For the text-containing cell, return its midpoint in [X, Y] coordinate format. 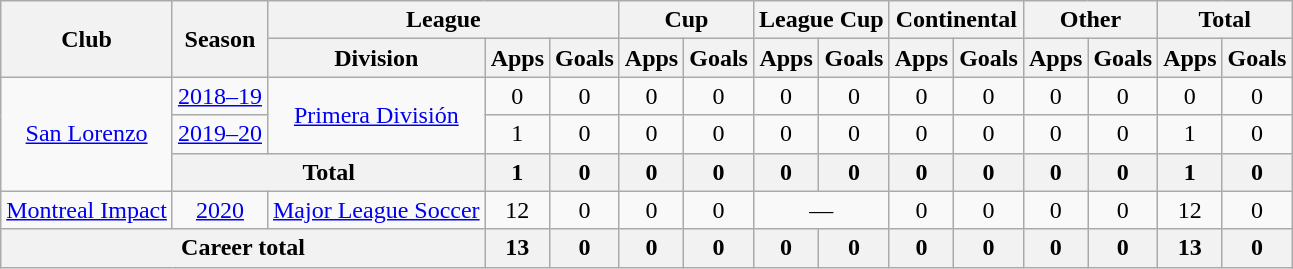
Club [87, 39]
— [821, 210]
Other [1090, 20]
Career total [243, 248]
Montreal Impact [87, 210]
Major League Soccer [376, 210]
Cup [686, 20]
2019–20 [220, 134]
League Cup [821, 20]
Continental [956, 20]
San Lorenzo [87, 134]
Primera División [376, 115]
Season [220, 39]
League [443, 20]
Division [376, 58]
2020 [220, 210]
2018–19 [220, 96]
